Identify which cell holds the provided text, then report its (x, y) central coordinate. 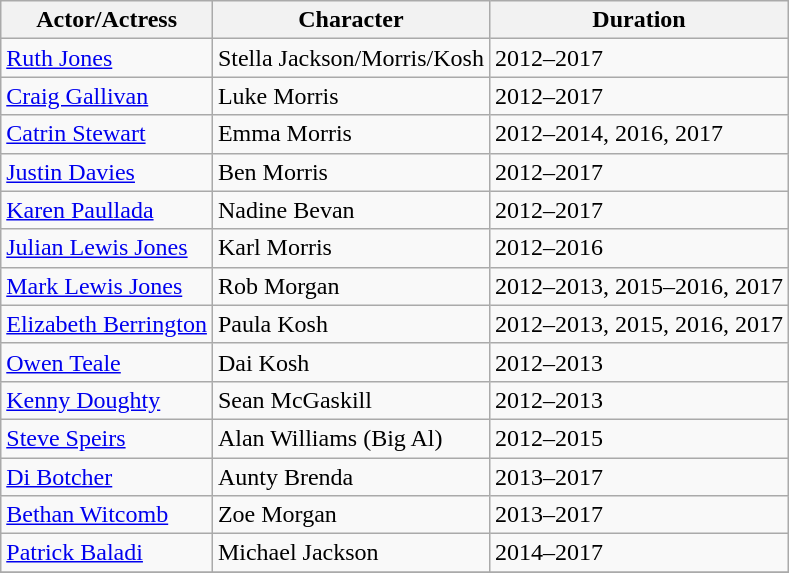
Character (350, 20)
Rob Morgan (350, 286)
Nadine Bevan (350, 210)
Emma Morris (350, 134)
Owen Teale (107, 362)
2012–2014, 2016, 2017 (638, 134)
Aunty Brenda (350, 477)
Kenny Doughty (107, 400)
Craig Gallivan (107, 96)
Karen Paullada (107, 210)
2012–2016 (638, 248)
Julian Lewis Jones (107, 248)
Actor/Actress (107, 20)
Duration (638, 20)
Michael Jackson (350, 553)
Mark Lewis Jones (107, 286)
Catrin Stewart (107, 134)
2012–2015 (638, 438)
Steve Speirs (107, 438)
Patrick Baladi (107, 553)
Dai Kosh (350, 362)
Bethan Witcomb (107, 515)
Paula Kosh (350, 324)
Luke Morris (350, 96)
Stella Jackson/Morris/Kosh (350, 58)
Karl Morris (350, 248)
Ruth Jones (107, 58)
2012–2013, 2015–2016, 2017 (638, 286)
2012–2013, 2015, 2016, 2017 (638, 324)
Ben Morris (350, 172)
Elizabeth Berrington (107, 324)
Di Botcher (107, 477)
Zoe Morgan (350, 515)
Sean McGaskill (350, 400)
Alan Williams (Big Al) (350, 438)
Justin Davies (107, 172)
2014–2017 (638, 553)
